For the text-containing cell, return its midpoint in [X, Y] coordinate format. 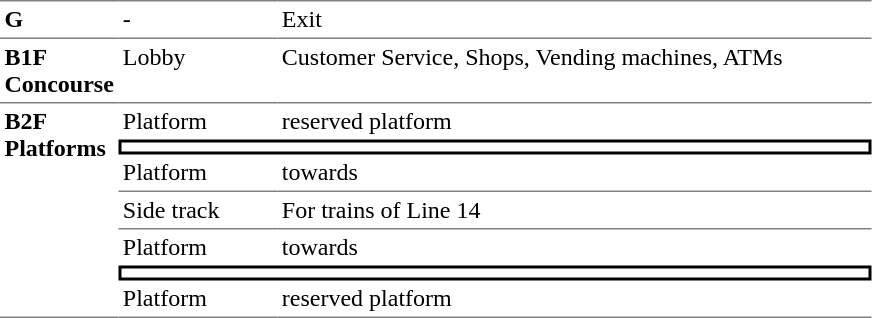
B1FConcourse [59, 71]
B2FPlatforms [59, 211]
Lobby [198, 71]
Exit [574, 19]
Customer Service, Shops, Vending machines, ATMs [574, 71]
Side track [198, 210]
For trains of Line 14 [574, 210]
- [198, 19]
G [59, 19]
